Determine the (X, Y) coordinate at the center of the cell enclosing the given text.  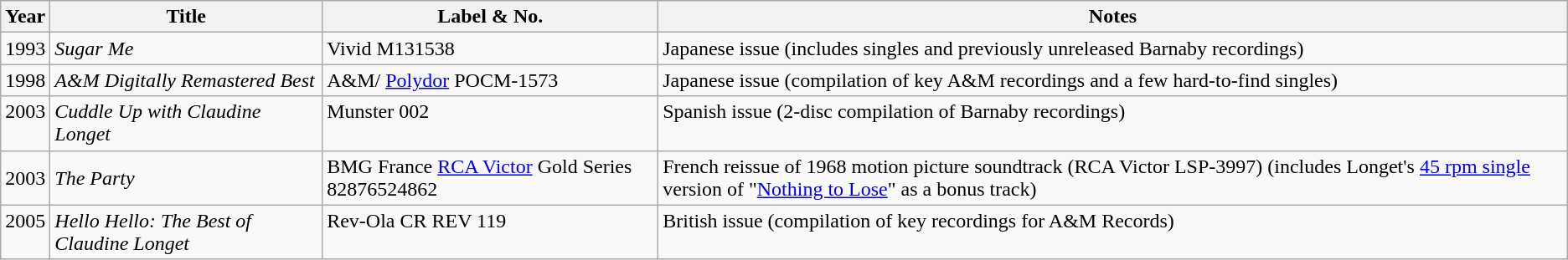
British issue (compilation of key recordings for A&M Records) (1113, 232)
Label & No. (491, 17)
Japanese issue (includes singles and previously unreleased Barnaby recordings) (1113, 48)
Notes (1113, 17)
Munster 002 (491, 124)
BMG France RCA Victor Gold Series 82876524862 (491, 177)
Year (25, 17)
Sugar Me (186, 48)
Japanese issue (compilation of key A&M recordings and a few hard-to-find singles) (1113, 80)
Cuddle Up with Claudine Longet (186, 124)
The Party (186, 177)
1998 (25, 80)
A&M Digitally Remastered Best (186, 80)
Spanish issue (2-disc compilation of Barnaby recordings) (1113, 124)
Vivid M131538 (491, 48)
2005 (25, 232)
Title (186, 17)
Rev-Ola CR REV 119 (491, 232)
1993 (25, 48)
Hello Hello: The Best of Claudine Longet (186, 232)
A&M/ Polydor POCM-1573 (491, 80)
